From the cell containing the given text, extract its center point as (X, Y) coordinate. 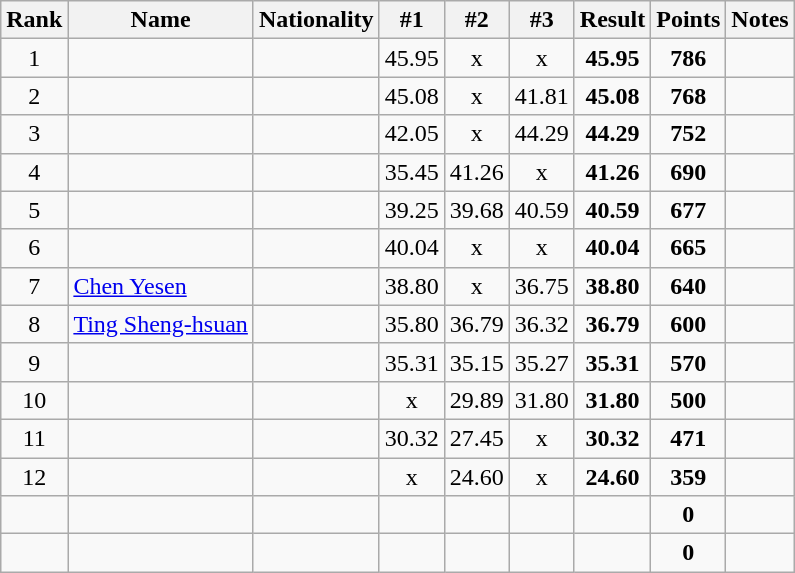
359 (688, 477)
7 (34, 286)
35.45 (412, 172)
#2 (476, 20)
Notes (760, 20)
6 (34, 248)
752 (688, 134)
2 (34, 96)
#1 (412, 20)
Chen Yesen (161, 286)
570 (688, 362)
9 (34, 362)
12 (34, 477)
10 (34, 400)
11 (34, 438)
27.45 (476, 438)
786 (688, 58)
677 (688, 210)
36.75 (542, 286)
768 (688, 96)
690 (688, 172)
#3 (542, 20)
1 (34, 58)
8 (34, 324)
36.32 (542, 324)
471 (688, 438)
Name (161, 20)
3 (34, 134)
35.15 (476, 362)
Points (688, 20)
Nationality (316, 20)
41.81 (542, 96)
29.89 (476, 400)
600 (688, 324)
5 (34, 210)
Result (612, 20)
35.80 (412, 324)
35.27 (542, 362)
39.25 (412, 210)
39.68 (476, 210)
500 (688, 400)
Rank (34, 20)
665 (688, 248)
Ting Sheng-hsuan (161, 324)
4 (34, 172)
640 (688, 286)
42.05 (412, 134)
